Extract the [x, y] coordinate from the center of the cell holding the provided text.  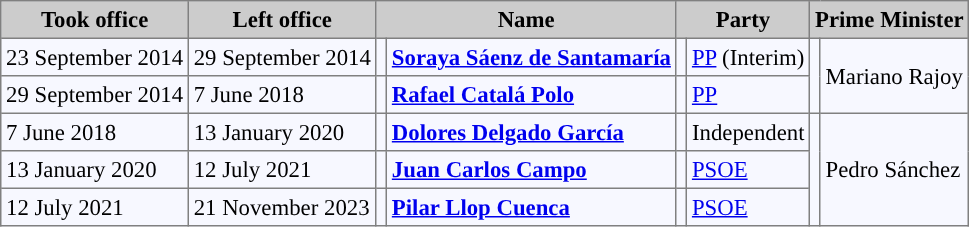
Prime Minister [890, 20]
Party [743, 20]
Rafael Catalá Polo [532, 95]
Independent [748, 132]
Pilar Llop Cuenca [532, 207]
21 November 2023 [282, 207]
Took office [95, 20]
Soraya Sáenz de Santamaría [532, 57]
PP (Interim) [748, 57]
PP [748, 95]
Mariano Rajoy [894, 76]
23 September 2014 [95, 57]
Dolores Delgado García [532, 132]
Juan Carlos Campo [532, 170]
Pedro Sánchez [894, 169]
Name [526, 20]
Left office [282, 20]
